Capture the cell that displays the provided text and extract its (X, Y) central coordinate. 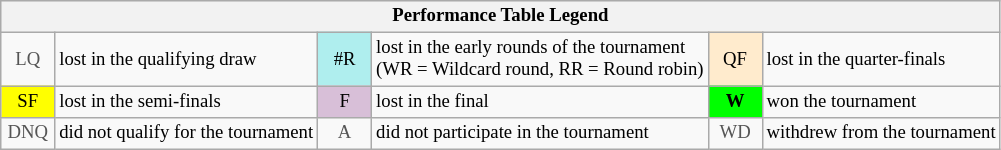
SF (28, 102)
QF (735, 60)
lost in the semi-finals (186, 102)
did not qualify for the tournament (186, 134)
W (735, 102)
#R (345, 60)
LQ (28, 60)
WD (735, 134)
lost in the quarter-finals (881, 60)
DNQ (28, 134)
Performance Table Legend (500, 16)
withdrew from the tournament (881, 134)
F (345, 102)
won the tournament (881, 102)
A (345, 134)
lost in the qualifying draw (186, 60)
lost in the final (540, 102)
lost in the early rounds of the tournament(WR = Wildcard round, RR = Round robin) (540, 60)
did not participate in the tournament (540, 134)
